Extract the (X, Y) coordinate from the center of the cell holding the provided text.  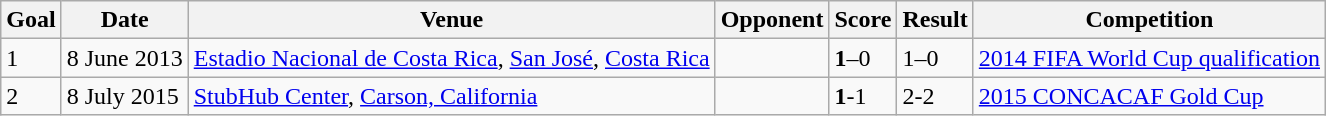
2015 CONCACAF Gold Cup (1149, 96)
Result (935, 20)
Competition (1149, 20)
2 (31, 96)
StubHub Center, Carson, California (452, 96)
2014 FIFA World Cup qualification (1149, 58)
Goal (31, 20)
Estadio Nacional de Costa Rica, San José, Costa Rica (452, 58)
2-2 (935, 96)
Venue (452, 20)
1 (31, 58)
Opponent (772, 20)
1-1 (863, 96)
Date (124, 20)
8 July 2015 (124, 96)
8 June 2013 (124, 58)
Score (863, 20)
